For the text-containing cell, return its midpoint in [x, y] coordinate format. 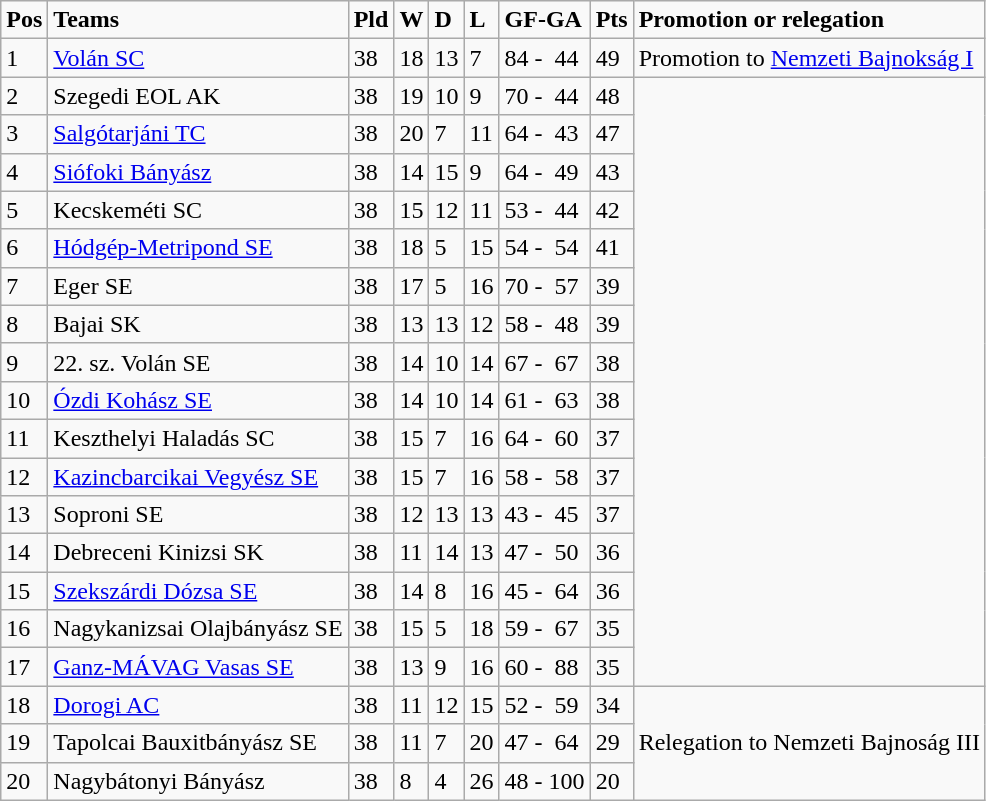
64 - 60 [544, 438]
34 [612, 705]
84 - 44 [544, 58]
6 [24, 248]
Pts [612, 20]
41 [612, 248]
Hódgép-Metripond SE [198, 248]
Ganz-MÁVAG Vasas SE [198, 667]
Szekszárdi Dózsa SE [198, 591]
Teams [198, 20]
22. sz. Volán SE [198, 362]
70 - 57 [544, 286]
3 [24, 134]
L [482, 20]
67 - 67 [544, 362]
43 - 45 [544, 515]
Dorogi AC [198, 705]
Soproni SE [198, 515]
47 - 64 [544, 743]
29 [612, 743]
48 [612, 96]
Bajai SK [198, 324]
Keszthelyi Haladás SC [198, 438]
58 - 48 [544, 324]
Tapolcai Bauxitbányász SE [198, 743]
49 [612, 58]
Promotion to Nemzeti Bajnokság I [809, 58]
47 - 50 [544, 553]
54 - 54 [544, 248]
61 - 63 [544, 400]
Ózdi Kohász SE [198, 400]
45 - 64 [544, 591]
GF-GA [544, 20]
64 - 49 [544, 172]
Pld [371, 20]
Eger SE [198, 286]
53 - 44 [544, 210]
Nagykanizsai Olajbányász SE [198, 629]
42 [612, 210]
Pos [24, 20]
Salgótarjáni TC [198, 134]
60 - 88 [544, 667]
Debreceni Kinizsi SK [198, 553]
D [446, 20]
Volán SC [198, 58]
47 [612, 134]
59 - 67 [544, 629]
Kazincbarcikai Vegyész SE [198, 477]
58 - 58 [544, 477]
Siófoki Bányász [198, 172]
48 - 100 [544, 781]
70 - 44 [544, 96]
Szegedi EOL AK [198, 96]
64 - 43 [544, 134]
52 - 59 [544, 705]
Promotion or relegation [809, 20]
2 [24, 96]
1 [24, 58]
Nagybátonyi Bányász [198, 781]
26 [482, 781]
Kecskeméti SC [198, 210]
43 [612, 172]
W [412, 20]
Relegation to Nemzeti Bajnoság III [809, 743]
